Output the (X, Y) coordinate of the center of the cell containing the given text.  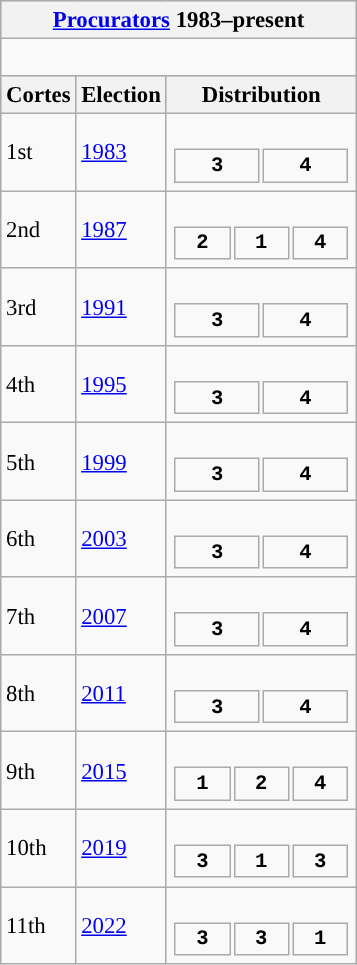
3 3 1 (261, 926)
6th (38, 538)
2007 (121, 616)
Distribution (261, 95)
2011 (121, 694)
2003 (121, 538)
1 2 4 (261, 770)
4th (38, 384)
1st (38, 152)
3 1 3 (261, 848)
Cortes (38, 95)
3rd (38, 306)
2nd (38, 230)
1999 (121, 462)
8th (38, 694)
1991 (121, 306)
1983 (121, 152)
5th (38, 462)
7th (38, 616)
Election (121, 95)
Procurators 1983–present (179, 20)
1987 (121, 230)
2 1 4 (261, 230)
2015 (121, 770)
10th (38, 848)
1995 (121, 384)
9th (38, 770)
2022 (121, 926)
11th (38, 926)
2019 (121, 848)
